Determine the [X, Y] coordinate at the center of the cell enclosing the given text.  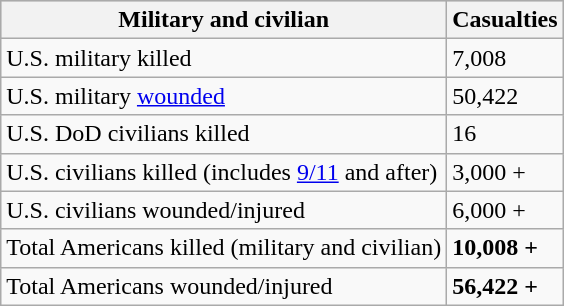
Casualties [505, 20]
Total Americans wounded/injured [224, 286]
16 [505, 134]
6,000 + [505, 210]
Military and civilian [224, 20]
U.S. DoD civilians killed [224, 134]
U.S. military killed [224, 58]
U.S. civilians wounded/injured [224, 210]
U.S. civilians killed (includes 9/11 and after) [224, 172]
56,422 + [505, 286]
7,008 [505, 58]
3,000 + [505, 172]
50,422 [505, 96]
10,008 + [505, 248]
Total Americans killed (military and civilian) [224, 248]
U.S. military wounded [224, 96]
